Return [X, Y] of the center of cell containing provided text 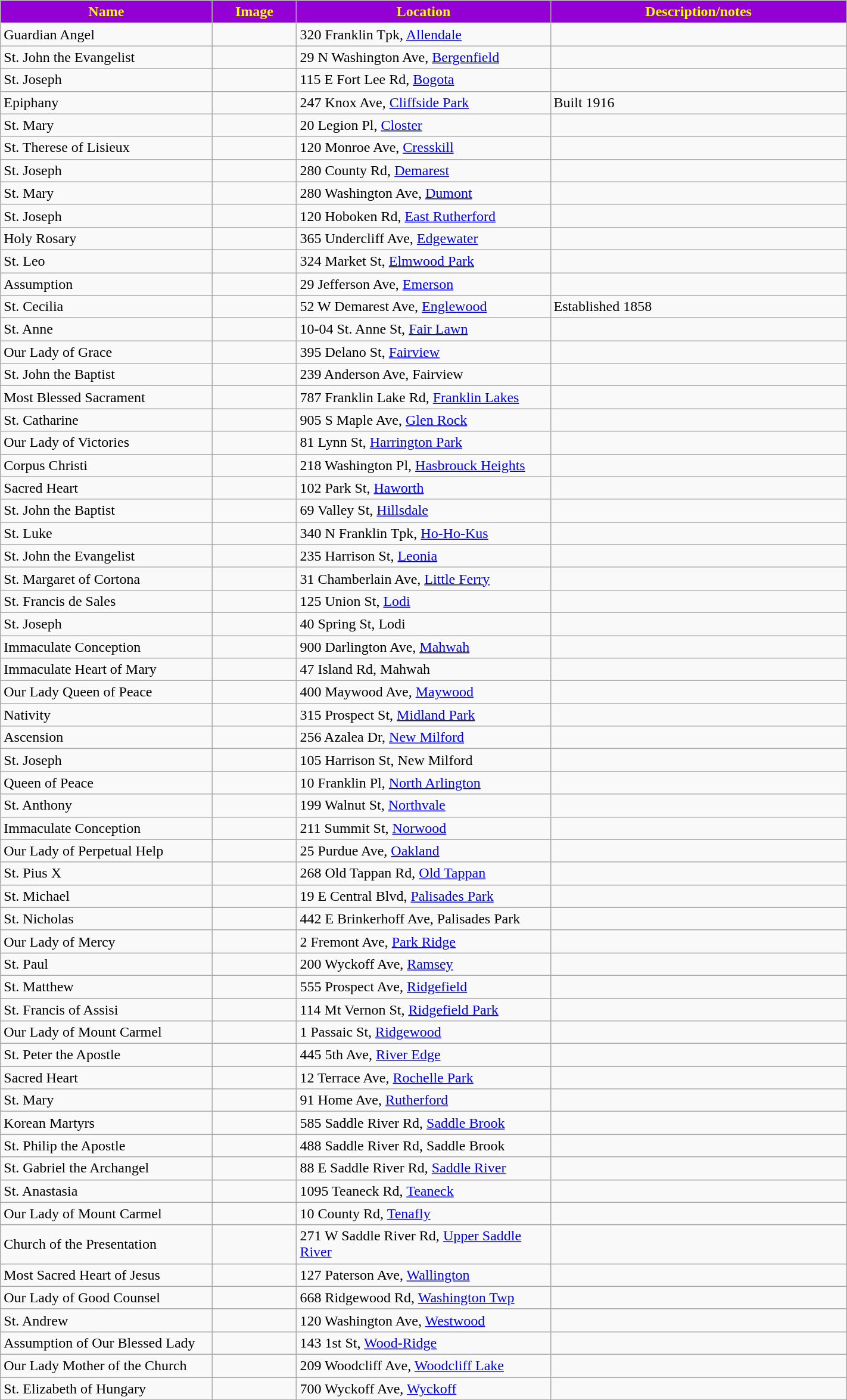
St. Anthony [106, 805]
1 Passaic St, Ridgewood [423, 1032]
Built 1916 [698, 102]
19 E Central Blvd, Palisades Park [423, 896]
10-04 St. Anne St, Fair Lawn [423, 329]
114 Mt Vernon St, Ridgefield Park [423, 1010]
143 1st St, Wood-Ridge [423, 1343]
Church of the Presentation [106, 1244]
199 Walnut St, Northvale [423, 805]
120 Hoboken Rd, East Rutherford [423, 216]
Epiphany [106, 102]
40 Spring St, Lodi [423, 624]
235 Harrison St, Leonia [423, 556]
St. Anastasia [106, 1191]
787 Franklin Lake Rd, Franklin Lakes [423, 397]
Guardian Angel [106, 35]
Holy Rosary [106, 238]
Our Lady Queen of Peace [106, 692]
St. Gabriel the Archangel [106, 1168]
St. Cecilia [106, 307]
200 Wyckoff Ave, Ramsey [423, 964]
125 Union St, Lodi [423, 601]
20 Legion Pl, Closter [423, 125]
1095 Teaneck Rd, Teaneck [423, 1191]
Location [423, 12]
St. Leo [106, 261]
St. Matthew [106, 987]
700 Wyckoff Ave, Wyckoff [423, 1389]
120 Washington Ave, Westwood [423, 1320]
Our Lady of Good Counsel [106, 1298]
127 Paterson Ave, Wallington [423, 1275]
Most Blessed Sacrament [106, 397]
Name [106, 12]
2 Fremont Ave, Park Ridge [423, 941]
Our Lady of Grace [106, 352]
St. Philip the Apostle [106, 1146]
25 Purdue Ave, Oakland [423, 851]
445 5th Ave, River Edge [423, 1055]
St. Francis of Assisi [106, 1010]
St. Margaret of Cortona [106, 578]
668 Ridgewood Rd, Washington Twp [423, 1298]
555 Prospect Ave, Ridgefield [423, 987]
81 Lynn St, Harrington Park [423, 443]
Our Lady of Mercy [106, 941]
256 Azalea Dr, New Milford [423, 738]
442 E Brinkerhoff Ave, Palisades Park [423, 919]
St. Luke [106, 533]
St. Nicholas [106, 919]
105 Harrison St, New Milford [423, 760]
247 Knox Ave, Cliffside Park [423, 102]
280 Washington Ave, Dumont [423, 193]
47 Island Rd, Mahwah [423, 670]
St. Catharine [106, 420]
Most Sacred Heart of Jesus [106, 1275]
69 Valley St, Hillsdale [423, 511]
400 Maywood Ave, Maywood [423, 692]
271 W Saddle River Rd, Upper Saddle River [423, 1244]
St. Michael [106, 896]
31 Chamberlain Ave, Little Ferry [423, 578]
585 Saddle River Rd, Saddle Brook [423, 1123]
315 Prospect St, Midland Park [423, 715]
Nativity [106, 715]
Queen of Peace [106, 783]
905 S Maple Ave, Glen Rock [423, 420]
88 E Saddle River Rd, Saddle River [423, 1168]
Assumption [106, 284]
29 Jefferson Ave, Emerson [423, 284]
115 E Fort Lee Rd, Bogota [423, 80]
St. Francis de Sales [106, 601]
120 Monroe Ave, Cresskill [423, 148]
268 Old Tappan Rd, Old Tappan [423, 873]
St. Therese of Lisieux [106, 148]
Image [254, 12]
280 County Rd, Demarest [423, 170]
St. Peter the Apostle [106, 1055]
10 County Rd, Tenafly [423, 1214]
Our Lady of Victories [106, 443]
St. Anne [106, 329]
218 Washington Pl, Hasbrouck Heights [423, 465]
239 Anderson Ave, Fairview [423, 375]
395 Delano St, Fairview [423, 352]
Assumption of Our Blessed Lady [106, 1343]
Corpus Christi [106, 465]
900 Darlington Ave, Mahwah [423, 646]
211 Summit St, Norwood [423, 828]
209 Woodcliff Ave, Woodcliff Lake [423, 1365]
488 Saddle River Rd, Saddle Brook [423, 1146]
Description/notes [698, 12]
St. Andrew [106, 1320]
Immaculate Heart of Mary [106, 670]
10 Franklin Pl, North Arlington [423, 783]
Ascension [106, 738]
12 Terrace Ave, Rochelle Park [423, 1078]
St. Pius X [106, 873]
52 W Demarest Ave, Englewood [423, 307]
340 N Franklin Tpk, Ho-Ho-Kus [423, 533]
St. Elizabeth of Hungary [106, 1389]
102 Park St, Haworth [423, 488]
365 Undercliff Ave, Edgewater [423, 238]
Our Lady Mother of the Church [106, 1365]
St. Paul [106, 964]
91 Home Ave, Rutherford [423, 1100]
Korean Martyrs [106, 1123]
29 N Washington Ave, Bergenfield [423, 57]
Our Lady of Perpetual Help [106, 851]
320 Franklin Tpk, Allendale [423, 35]
Established 1858 [698, 307]
324 Market St, Elmwood Park [423, 261]
